Locate the cell with the specified text and output its (x, y) center coordinate. 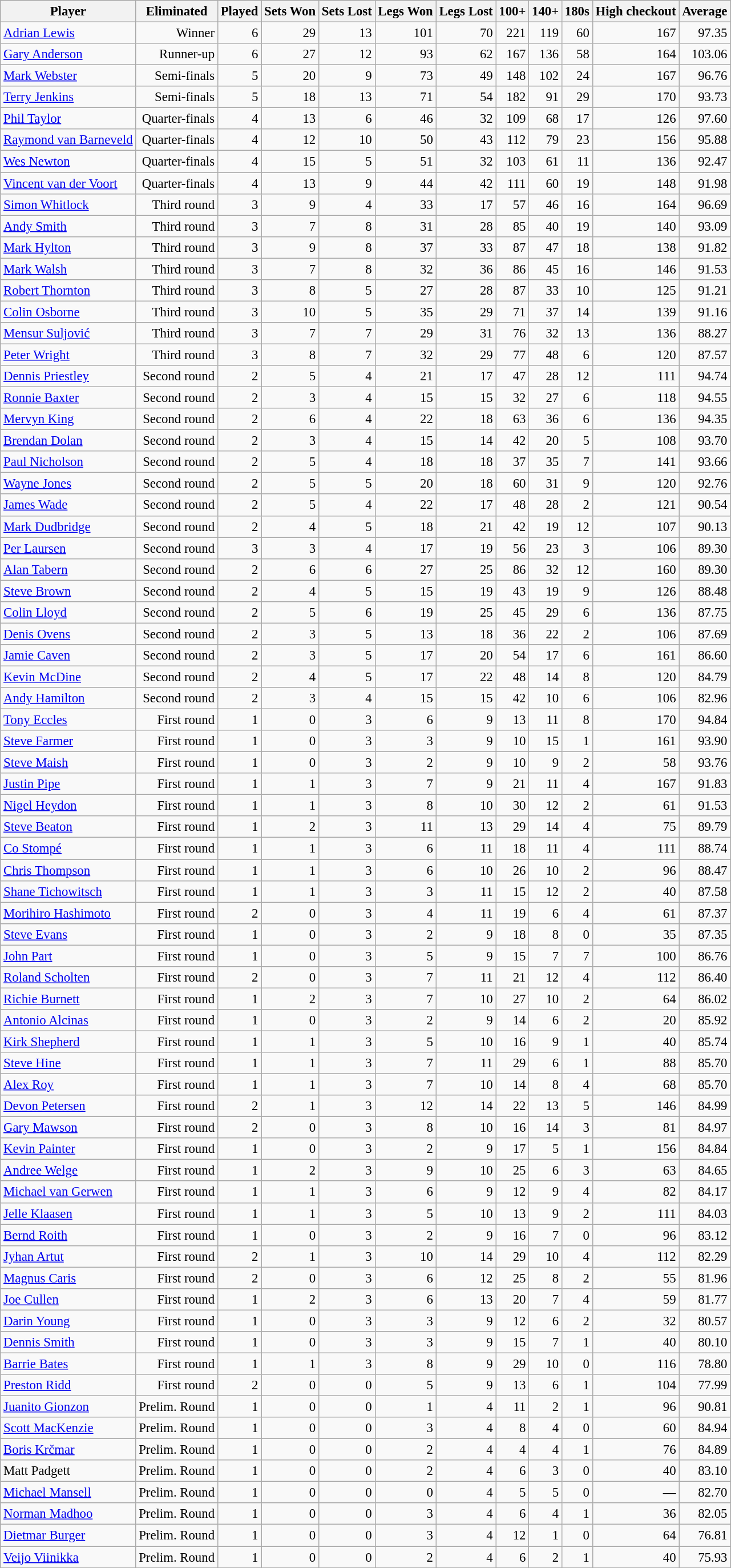
Mervyn King (68, 419)
Alex Roy (68, 1085)
Mark Webster (68, 76)
Dennis Priestley (68, 376)
81 (636, 1128)
118 (636, 398)
91.98 (705, 183)
90.81 (705, 1407)
59 (636, 1300)
84.99 (705, 1106)
Andree Welge (68, 1171)
Chris Thompson (68, 870)
Tony Eccles (68, 720)
84.03 (705, 1213)
Justin Pipe (68, 784)
86.76 (705, 956)
86.40 (705, 978)
Morihiro Hashimoto (68, 913)
Barrie Bates (68, 1364)
97.60 (705, 119)
83.10 (705, 1471)
Steve Farmer (68, 741)
76.81 (705, 1535)
Raymond van Barneveld (68, 140)
88.74 (705, 849)
Peter Wright (68, 355)
Adrian Lewis (68, 33)
104 (636, 1385)
57 (512, 204)
139 (636, 312)
Shane Tichowitsch (68, 891)
100 (636, 956)
Kevin Painter (68, 1149)
Played (239, 11)
77 (512, 355)
62 (466, 54)
70 (466, 33)
119 (546, 33)
141 (636, 462)
30 (512, 806)
Jamie Caven (68, 656)
Kevin McDine (68, 677)
Denis Ovens (68, 634)
Juanito Gionzon (68, 1407)
82.70 (705, 1493)
Mark Hylton (68, 247)
88.27 (705, 333)
87.35 (705, 934)
116 (636, 1364)
93.76 (705, 763)
James Wade (68, 505)
75.93 (705, 1557)
75 (636, 827)
Wayne Jones (68, 484)
Terry Jenkins (68, 97)
Magnus Caris (68, 1278)
102 (546, 76)
93.70 (705, 441)
84.97 (705, 1128)
51 (405, 162)
84.17 (705, 1192)
44 (405, 183)
Colin Lloyd (68, 613)
88.47 (705, 870)
Dietmar Burger (68, 1535)
91.21 (705, 291)
78.80 (705, 1364)
85 (512, 226)
Michael van Gerwen (68, 1192)
56 (512, 548)
Simon Whitlock (68, 204)
Gary Anderson (68, 54)
Mensur Suljović (68, 333)
Mark Walsh (68, 269)
Mark Dudbridge (68, 526)
Co Stompé (68, 849)
Gary Mawson (68, 1128)
Winner (177, 33)
221 (512, 33)
Legs Lost (466, 11)
138 (636, 247)
87.58 (705, 891)
96.76 (705, 76)
95.88 (705, 140)
101 (405, 33)
Average (705, 11)
140 (636, 226)
Antonio Alcinas (68, 1020)
96.69 (705, 204)
93.90 (705, 741)
Andy Smith (68, 226)
82.96 (705, 698)
Roland Scholten (68, 978)
100+ (512, 11)
Kirk Shepherd (68, 1042)
Vincent van der Voort (68, 183)
Scott MacKenzie (68, 1428)
High checkout (636, 11)
26 (512, 870)
88.48 (705, 591)
Darin Young (68, 1321)
73 (405, 76)
Alan Tabern (68, 569)
Michael Mansell (68, 1493)
Per Laursen (68, 548)
82 (636, 1192)
87.69 (705, 634)
84.65 (705, 1171)
84.89 (705, 1450)
Phil Taylor (68, 119)
Sets Lost (347, 11)
24 (577, 76)
125 (636, 291)
93.73 (705, 97)
Nigel Heydon (68, 806)
Jyhan Artut (68, 1256)
79 (546, 140)
89.79 (705, 827)
97.35 (705, 33)
77.99 (705, 1385)
86.02 (705, 999)
Norman Madhoo (68, 1514)
Joe Cullen (68, 1300)
Jelle Klaasen (68, 1213)
86.60 (705, 656)
Wes Newton (68, 162)
91 (546, 97)
103 (512, 162)
Veijo Viinikka (68, 1557)
Runner-up (177, 54)
90.54 (705, 505)
182 (512, 97)
50 (405, 140)
81.77 (705, 1300)
49 (466, 76)
Richie Burnett (68, 999)
83.12 (705, 1235)
91.83 (705, 784)
Paul Nicholson (68, 462)
121 (636, 505)
82.05 (705, 1514)
92.47 (705, 162)
94.55 (705, 398)
87.37 (705, 913)
88 (636, 1063)
180s (577, 11)
103.06 (705, 54)
Colin Osborne (68, 312)
93.09 (705, 226)
John Part (68, 956)
91.16 (705, 312)
Preston Ridd (68, 1385)
Boris Krčmar (68, 1450)
93.66 (705, 462)
93 (405, 54)
Matt Padgett (68, 1471)
Steve Maish (68, 763)
94.74 (705, 376)
Steve Brown (68, 591)
140+ (546, 11)
Bernd Roith (68, 1235)
Steve Beaton (68, 827)
Dennis Smith (68, 1342)
Legs Won (405, 11)
84.94 (705, 1428)
94.84 (705, 720)
85.74 (705, 1042)
82.29 (705, 1256)
Robert Thornton (68, 291)
160 (636, 569)
Brendan Dolan (68, 441)
109 (512, 119)
92.76 (705, 484)
— (636, 1493)
Ronnie Baxter (68, 398)
87.57 (705, 355)
55 (636, 1278)
91.82 (705, 247)
Andy Hamilton (68, 698)
Devon Petersen (68, 1106)
85.92 (705, 1020)
108 (636, 441)
Sets Won (290, 11)
81.96 (705, 1278)
Player (68, 11)
Steve Hine (68, 1063)
107 (636, 526)
84.79 (705, 677)
94.35 (705, 419)
84.84 (705, 1149)
Steve Evans (68, 934)
80.57 (705, 1321)
87.75 (705, 613)
Eliminated (177, 11)
80.10 (705, 1342)
90.13 (705, 526)
